Output the [X, Y] coordinate of the center of the cell containing the given text.  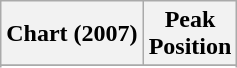
Chart (2007) [72, 34]
PeakPosition [190, 34]
